Pinpoint the cell where the given text exists, returning its (x, y) midpoint coordinate. 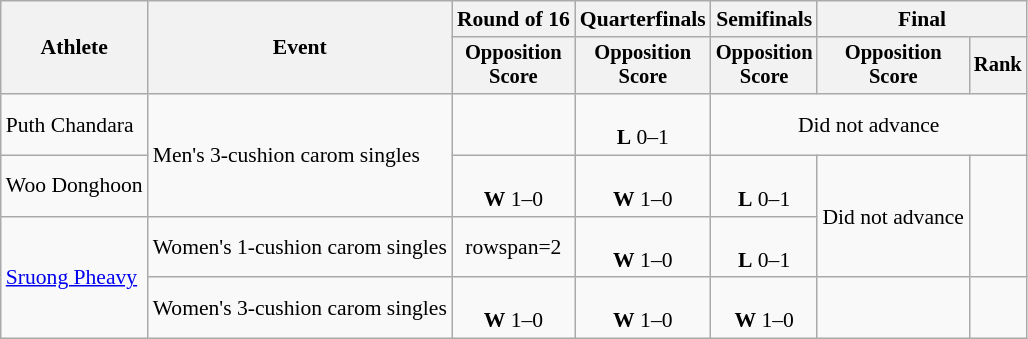
Women's 3-cushion carom singles (300, 308)
Round of 16 (514, 19)
Puth Chandara (74, 124)
rowspan=2 (514, 248)
Sruong Pheavy (74, 278)
Women's 1-cushion carom singles (300, 248)
Woo Donghoon (74, 186)
Final (922, 19)
Semifinals (764, 19)
Quarterfinals (643, 19)
Event (300, 48)
Men's 3-cushion carom singles (300, 155)
Athlete (74, 48)
Rank (998, 66)
